Locate the cell with the specified text and output its [X, Y] center coordinate. 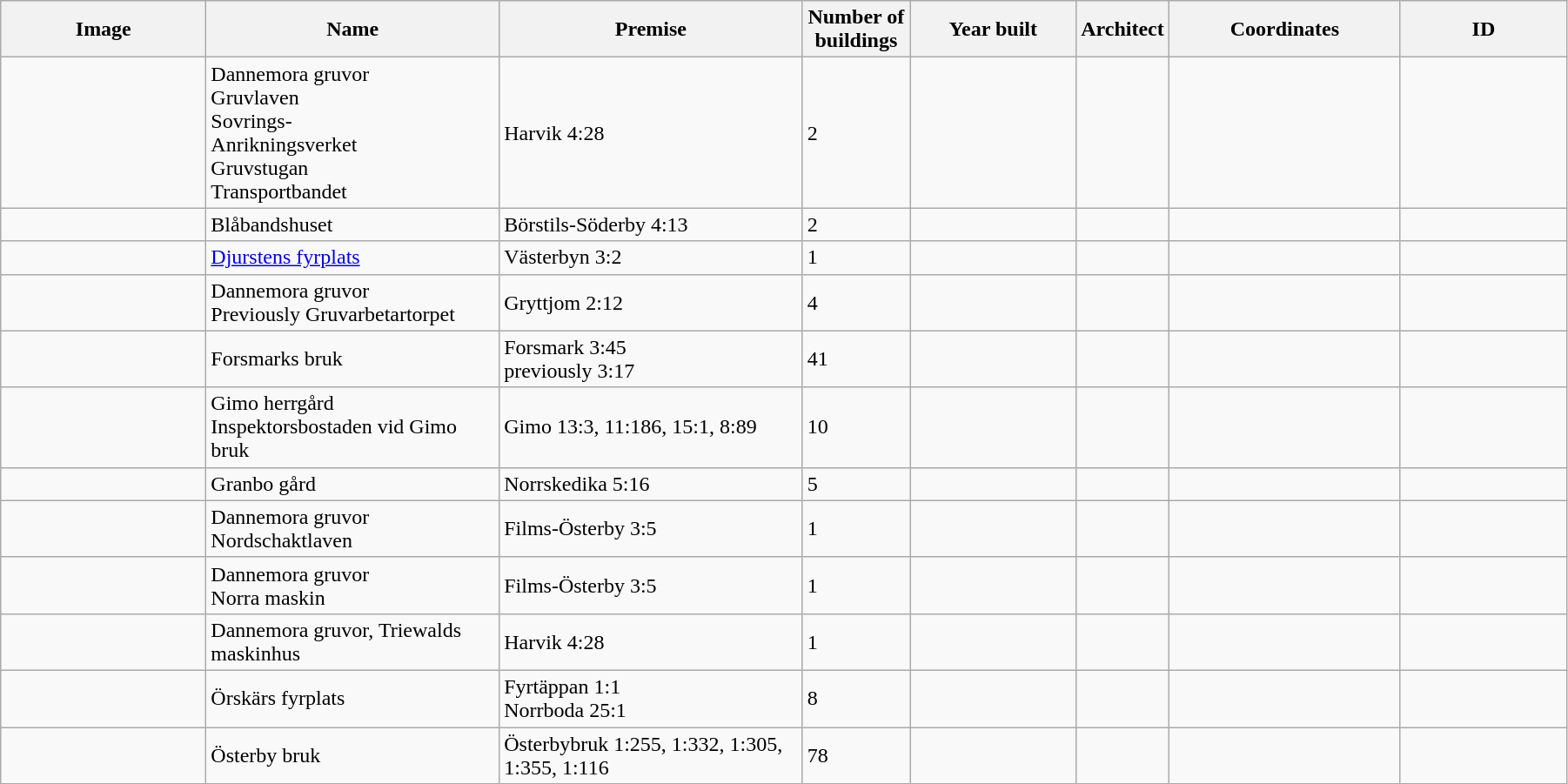
Örskärs fyrplats [353, 698]
8 [856, 698]
Forsmark 3:45previously 3:17 [651, 358]
Fyrtäppan 1:1Norrboda 25:1 [651, 698]
Dannemora gruvorGruvlavenSovrings-AnrikningsverketGruvstuganTransportbandet [353, 132]
Djurstens fyrplats [353, 258]
Norrskedika 5:16 [651, 484]
Österby bruk [353, 755]
Gimo 13:3, 11:186, 15:1, 8:89 [651, 427]
Börstils-Söderby 4:13 [651, 224]
Premise [651, 30]
Dannemora gruvorPreviously Gruvarbetartorpet [353, 303]
Number ofbuildings [856, 30]
Västerbyn 3:2 [651, 258]
Year built [994, 30]
Gimo herrgårdInspektorsbostaden vid Gimo bruk [353, 427]
Dannemora gruvorNordschaktlaven [353, 529]
10 [856, 427]
Name [353, 30]
Granbo gård [353, 484]
Österbybruk 1:255, 1:332, 1:305, 1:355, 1:116 [651, 755]
Forsmarks bruk [353, 358]
Architect [1122, 30]
Dannemora gruvorNorra maskin [353, 585]
Blåbandshuset [353, 224]
41 [856, 358]
Gryttjom 2:12 [651, 303]
78 [856, 755]
5 [856, 484]
ID [1483, 30]
Coordinates [1284, 30]
Image [104, 30]
Dannemora gruvor, Triewalds maskinhus [353, 642]
4 [856, 303]
